From the cell containing the given text, extract its center point as (x, y) coordinate. 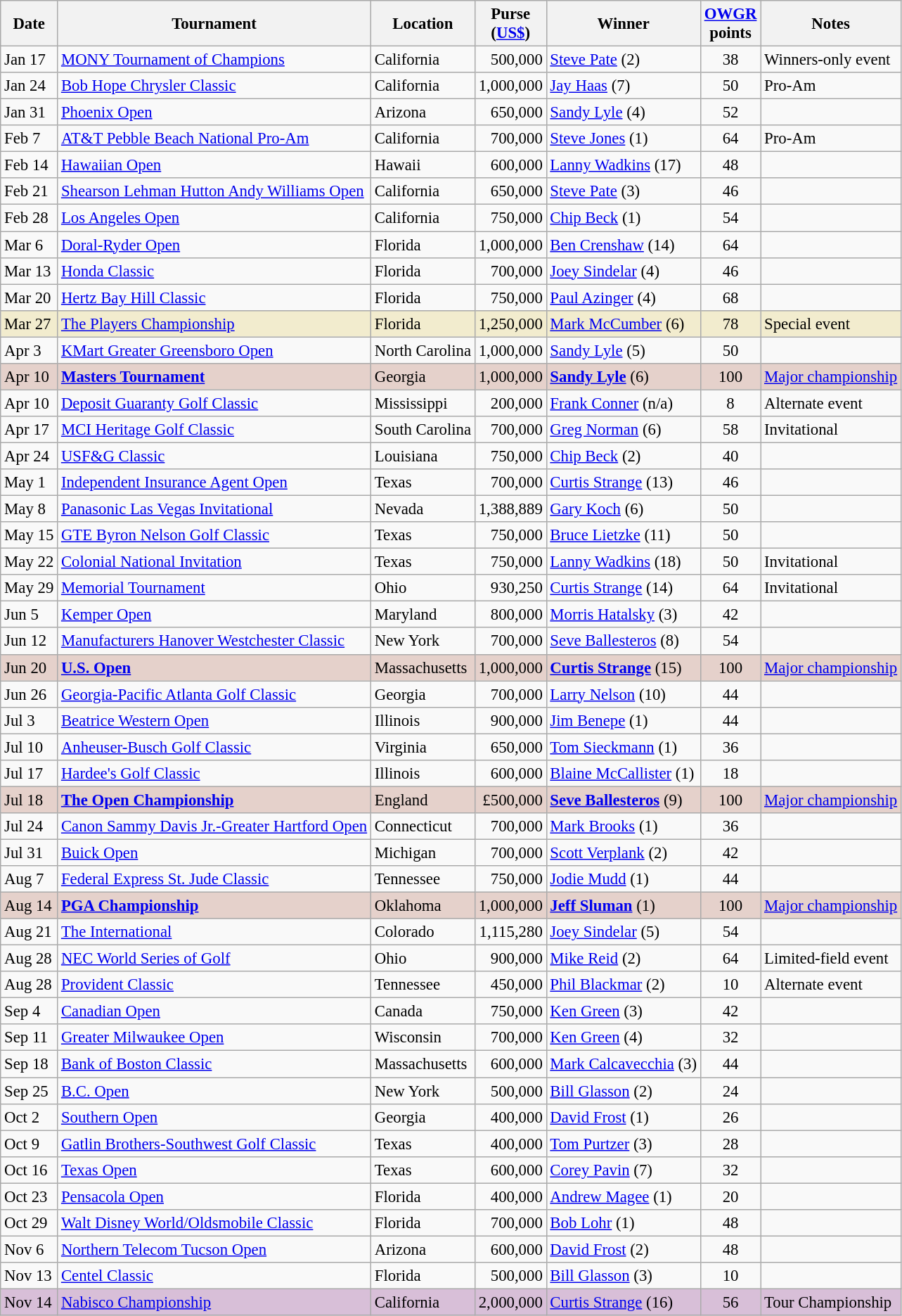
Notes (831, 24)
78 (730, 324)
Tom Sieckmann (1) (623, 747)
Mar 6 (30, 245)
Apr 24 (30, 456)
Tour Championship (831, 1302)
Jul 18 (30, 800)
28 (730, 1144)
Bank of Boston Classic (214, 1064)
Masters Tournament (214, 377)
USF&G Classic (214, 456)
Federal Express St. Jude Classic (214, 879)
Maryland (423, 615)
Nevada (423, 509)
Jul 31 (30, 852)
Steve Pate (2) (623, 60)
Feb 14 (30, 165)
Connecticut (423, 826)
B.C. Open (214, 1091)
Manufacturers Hanover Westchester Classic (214, 641)
Independent Insurance Agent Open (214, 483)
Sandy Lyle (6) (623, 377)
Doral-Ryder Open (214, 245)
Beatrice Western Open (214, 720)
Tom Purtzer (3) (623, 1144)
Lanny Wadkins (17) (623, 165)
1,250,000 (510, 324)
NEC World Series of Golf (214, 959)
Mark Brooks (1) (623, 826)
Sep 18 (30, 1064)
MCI Heritage Golf Classic (214, 430)
40 (730, 456)
Purse(US$) (510, 24)
England (423, 800)
Mar 20 (30, 298)
52 (730, 113)
The International (214, 932)
Hardee's Golf Classic (214, 774)
Bill Glasson (2) (623, 1091)
Andrew Magee (1) (623, 1196)
Jul 3 (30, 720)
Paul Azinger (4) (623, 298)
Centel Classic (214, 1276)
Sep 11 (30, 1037)
Georgia-Pacific Atlanta Golf Classic (214, 694)
Curtis Strange (14) (623, 588)
Los Angeles Open (214, 218)
Special event (831, 324)
Jim Benepe (1) (623, 720)
May 1 (30, 483)
OWGRpoints (730, 24)
1,115,280 (510, 932)
38 (730, 60)
Aug 14 (30, 906)
Jan 31 (30, 113)
Bruce Lietzke (11) (623, 535)
58 (730, 430)
Aug 21 (30, 932)
Mark Calcavecchia (3) (623, 1064)
David Frost (1) (623, 1117)
Steve Pate (3) (623, 192)
Colonial National Invitation (214, 562)
Mar 27 (30, 324)
Seve Ballesteros (8) (623, 641)
24 (730, 1091)
Honda Classic (214, 271)
Steve Jones (1) (623, 139)
Provident Classic (214, 985)
South Carolina (423, 430)
Ken Green (4) (623, 1037)
Sep 25 (30, 1091)
Oct 29 (30, 1223)
Southern Open (214, 1117)
Jun 12 (30, 641)
Phil Blackmar (2) (623, 985)
Limited-field event (831, 959)
20 (730, 1196)
56 (730, 1302)
Feb 28 (30, 218)
May 8 (30, 509)
Feb 21 (30, 192)
Greater Milwaukee Open (214, 1037)
The Open Championship (214, 800)
Louisiana (423, 456)
Winners-only event (831, 60)
Hawaii (423, 165)
Nov 14 (30, 1302)
Michigan (423, 852)
Gary Koch (6) (623, 509)
Scott Verplank (2) (623, 852)
Tournament (214, 24)
Mike Reid (2) (623, 959)
Sandy Lyle (4) (623, 113)
Seve Ballesteros (9) (623, 800)
Northern Telecom Tucson Open (214, 1249)
Bob Hope Chrysler Classic (214, 86)
Jul 17 (30, 774)
800,000 (510, 615)
Gatlin Brothers-Southwest Golf Classic (214, 1144)
Date (30, 24)
Apr 17 (30, 430)
Apr 3 (30, 350)
Aug 7 (30, 879)
£500,000 (510, 800)
Jan 17 (30, 60)
Walt Disney World/Oldsmobile Classic (214, 1223)
May 22 (30, 562)
Canada (423, 1011)
Phoenix Open (214, 113)
David Frost (2) (623, 1249)
Sep 4 (30, 1011)
Sandy Lyle (5) (623, 350)
Shearson Lehman Hutton Andy Williams Open (214, 192)
Mar 13 (30, 271)
Pensacola Open (214, 1196)
Curtis Strange (13) (623, 483)
450,000 (510, 985)
Ben Crenshaw (14) (623, 245)
Buick Open (214, 852)
Corey Pavin (7) (623, 1170)
AT&T Pebble Beach National Pro-Am (214, 139)
Chip Beck (2) (623, 456)
Curtis Strange (16) (623, 1302)
Jul 10 (30, 747)
U.S. Open (214, 667)
May 15 (30, 535)
Virginia (423, 747)
8 (730, 403)
Panasonic Las Vegas Invitational (214, 509)
26 (730, 1117)
Blaine McCallister (1) (623, 774)
Jodie Mudd (1) (623, 879)
Oct 9 (30, 1144)
North Carolina (423, 350)
Morris Hatalsky (3) (623, 615)
Lanny Wadkins (18) (623, 562)
Jun 5 (30, 615)
Chip Beck (1) (623, 218)
May 29 (30, 588)
Nabisco Championship (214, 1302)
Hawaiian Open (214, 165)
Bill Glasson (3) (623, 1276)
930,250 (510, 588)
Mark McCumber (6) (623, 324)
Kemper Open (214, 615)
Canon Sammy Davis Jr.-Greater Hartford Open (214, 826)
Feb 7 (30, 139)
Texas Open (214, 1170)
Larry Nelson (10) (623, 694)
Greg Norman (6) (623, 430)
Frank Conner (n/a) (623, 403)
Memorial Tournament (214, 588)
Oct 2 (30, 1117)
200,000 (510, 403)
68 (730, 298)
GTE Byron Nelson Golf Classic (214, 535)
1,388,889 (510, 509)
Anheuser-Busch Golf Classic (214, 747)
Oklahoma (423, 906)
Nov 13 (30, 1276)
Jul 24 (30, 826)
Wisconsin (423, 1037)
Canadian Open (214, 1011)
Joey Sindelar (5) (623, 932)
The Players Championship (214, 324)
Jun 20 (30, 667)
Jeff Sluman (1) (623, 906)
MONY Tournament of Champions (214, 60)
Colorado (423, 932)
18 (730, 774)
Oct 16 (30, 1170)
Winner (623, 24)
2,000,000 (510, 1302)
Jun 26 (30, 694)
Ken Green (3) (623, 1011)
Nov 6 (30, 1249)
Hertz Bay Hill Classic (214, 298)
Jan 24 (30, 86)
Oct 23 (30, 1196)
Deposit Guaranty Golf Classic (214, 403)
Location (423, 24)
Curtis Strange (15) (623, 667)
PGA Championship (214, 906)
Joey Sindelar (4) (623, 271)
Bob Lohr (1) (623, 1223)
Mississippi (423, 403)
KMart Greater Greensboro Open (214, 350)
Jay Haas (7) (623, 86)
